Extract the (X, Y) coordinate from the center of the cell holding the provided text.  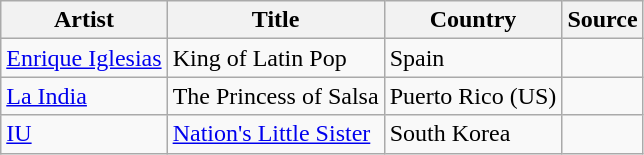
Artist (84, 20)
South Korea (473, 134)
Country (473, 20)
Puerto Rico (US) (473, 96)
Spain (473, 58)
Title (276, 20)
Source (602, 20)
IU (84, 134)
La India (84, 96)
King of Latin Pop (276, 58)
Nation's Little Sister (276, 134)
The Princess of Salsa (276, 96)
Enrique Iglesias (84, 58)
